Identify which cell holds the provided text, then report its [X, Y] central coordinate. 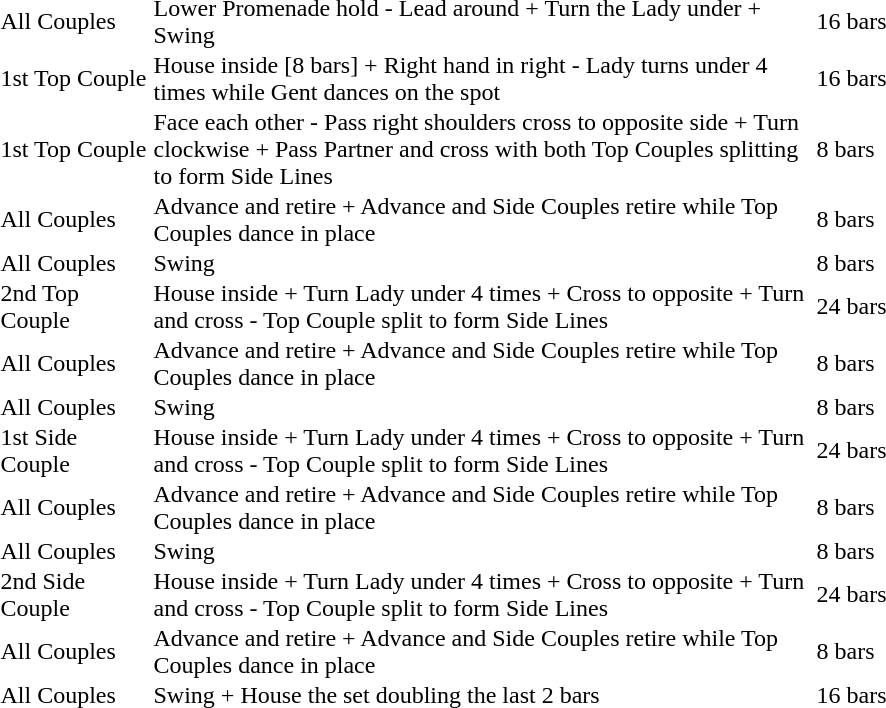
House inside [8 bars] + Right hand in right - Lady turns under 4 times while Gent dances on the spot [484, 78]
